Determine the (x, y) coordinate at the center of the cell enclosing the given text.  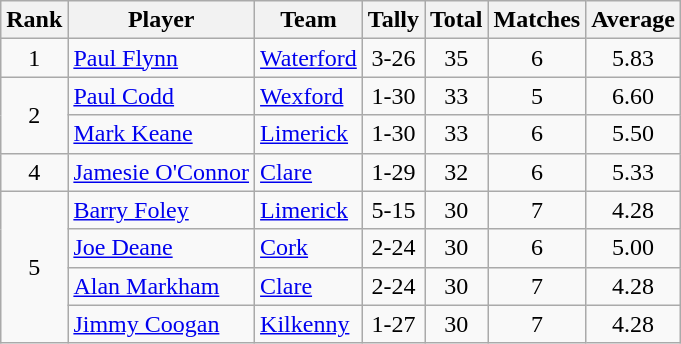
3-26 (393, 58)
Alan Markham (162, 286)
6.60 (634, 96)
5.83 (634, 58)
Kilkenny (309, 324)
4 (34, 172)
Paul Flynn (162, 58)
32 (456, 172)
1-27 (393, 324)
Joe Deane (162, 248)
Average (634, 20)
Total (456, 20)
Wexford (309, 96)
Matches (537, 20)
Player (162, 20)
Team (309, 20)
5-15 (393, 210)
Paul Codd (162, 96)
Jimmy Coogan (162, 324)
Tally (393, 20)
5.00 (634, 248)
2 (34, 115)
Barry Foley (162, 210)
5.50 (634, 134)
Jamesie O'Connor (162, 172)
Rank (34, 20)
Mark Keane (162, 134)
1 (34, 58)
Waterford (309, 58)
1-29 (393, 172)
Cork (309, 248)
5.33 (634, 172)
35 (456, 58)
